Provide the (x, y) coordinate of the cell's center where the given text is located.  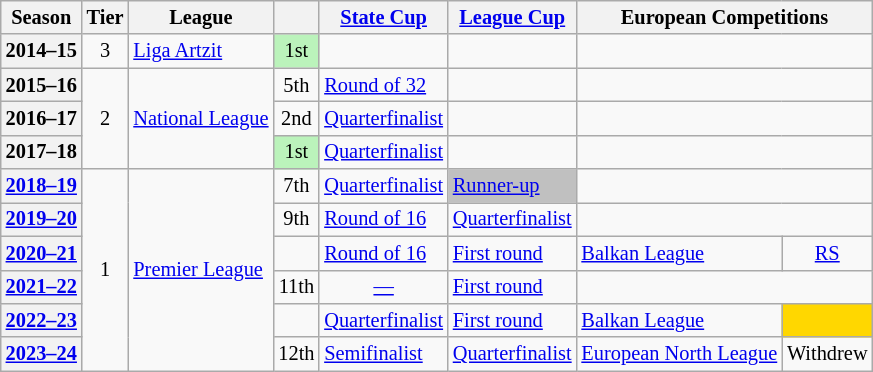
European North League (679, 354)
Round of 32 (384, 85)
1 (106, 270)
RS (827, 253)
Tier (106, 17)
2019–20 (42, 219)
2017–18 (42, 152)
National League (200, 118)
2014–15 (42, 51)
11th (296, 287)
2015–16 (42, 85)
2 (106, 118)
League (200, 17)
Premier League (200, 270)
9th (296, 219)
Runner-up (512, 186)
Withdrew (827, 354)
2022–23 (42, 320)
Liga Artzit (200, 51)
3 (106, 51)
2018–19 (42, 186)
2020–21 (42, 253)
2023–24 (42, 354)
— (384, 287)
League Cup (512, 17)
Semifinalist (384, 354)
2016–17 (42, 118)
Season (42, 17)
State Cup (384, 17)
2nd (296, 118)
5th (296, 85)
2021–22 (42, 287)
12th (296, 354)
European Competitions (724, 17)
7th (296, 186)
